Return the [x, y] coordinate for the center point of the cell that contains the specified text.  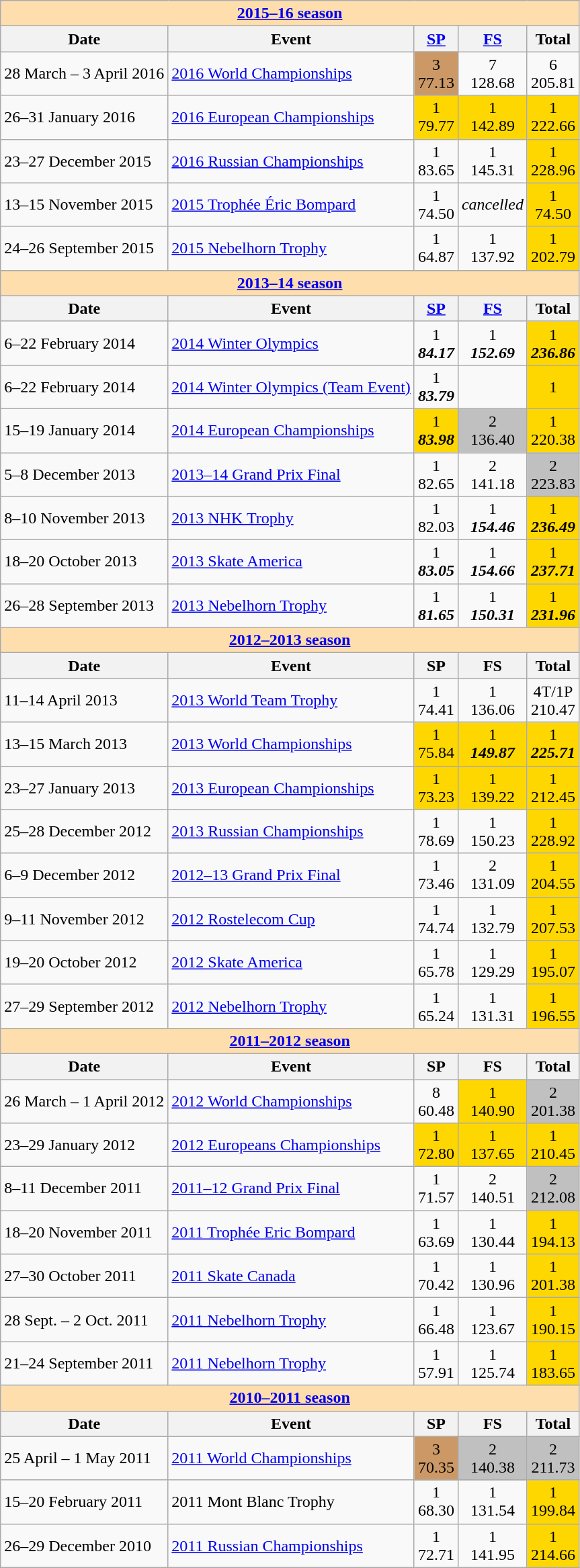
cancelled [492, 204]
1 199.84 [552, 1502]
2011 Russian Championships [292, 1545]
1 154.66 [492, 562]
2 131.09 [492, 875]
1 71.57 [436, 1189]
1 131.31 [492, 1006]
2 136.40 [492, 430]
1 82.03 [436, 519]
3 70.35 [436, 1458]
2014 Winter Olympics (Team Event) [292, 387]
1 74.41 [436, 700]
1 237.71 [552, 562]
23–27 January 2013 [85, 787]
2013 European Championships [292, 787]
2 141.18 [492, 474]
23–29 January 2012 [85, 1145]
1 222.66 [552, 117]
2016 Russian Championships [292, 161]
1 202.79 [552, 249]
28 March – 3 April 2016 [85, 74]
1 72.80 [436, 1145]
1 228.96 [552, 161]
1 65.78 [436, 962]
2013 World Team Trophy [292, 700]
1 75.84 [436, 744]
2 211.73 [552, 1458]
13–15 March 2013 [85, 744]
18–20 October 2013 [85, 562]
1 207.53 [552, 919]
18–20 November 2011 [85, 1232]
2013 Russian Championships [292, 832]
1 183.65 [552, 1364]
28 Sept. – 2 Oct. 2011 [85, 1319]
8–10 November 2013 [85, 519]
1 204.55 [552, 875]
25 April – 1 May 2011 [85, 1458]
1 145.31 [492, 161]
1 83.79 [436, 387]
1 231.96 [552, 606]
2015–16 season [290, 13]
21–24 September 2011 [85, 1364]
1 150.31 [492, 606]
2014 Winter Olympics [292, 343]
1 65.24 [436, 1006]
27–29 September 2012 [85, 1006]
1 73.23 [436, 787]
1 210.45 [552, 1145]
1 236.86 [552, 343]
1 57.91 [436, 1364]
19–20 October 2012 [85, 962]
2011 Trophée Eric Bompard [292, 1232]
2011 Skate Canada [292, 1276]
1 194.13 [552, 1232]
15–19 January 2014 [85, 430]
1 63.69 [436, 1232]
2 140.51 [492, 1189]
2012–13 Grand Prix Final [292, 875]
2012 Nebelhorn Trophy [292, 1006]
1 79.77 [436, 117]
2013 NHK Trophy [292, 519]
1 74.74 [436, 919]
1 150.23 [492, 832]
2015 Nebelhorn Trophy [292, 249]
2012 Europeans Championships [292, 1145]
1 83.05 [436, 562]
25–28 December 2012 [85, 832]
1 140.90 [492, 1100]
1 125.74 [492, 1364]
1 [552, 387]
6–9 December 2012 [85, 875]
1 72.71 [436, 1545]
8–11 December 2011 [85, 1189]
2013 World Championships [292, 744]
1 84.17 [436, 343]
2010–2011 season [290, 1398]
1 212.45 [552, 787]
26–29 December 2010 [85, 1545]
1 66.48 [436, 1319]
1 70.42 [436, 1276]
1 73.46 [436, 875]
4T/1P 210.47 [552, 700]
1 152.69 [492, 343]
1 137.65 [492, 1145]
1 141.95 [492, 1545]
2 212.08 [552, 1189]
1 154.46 [492, 519]
26–31 January 2016 [85, 117]
2 223.83 [552, 474]
1 225.71 [552, 744]
2013–14 Grand Prix Final [292, 474]
2016 World Championships [292, 74]
2013 Skate America [292, 562]
3 77.13 [436, 74]
2 140.38 [492, 1458]
1 196.55 [552, 1006]
2013 Nebelhorn Trophy [292, 606]
1 228.92 [552, 832]
1 82.65 [436, 474]
1 214.66 [552, 1545]
2011–12 Grand Prix Final [292, 1189]
26–28 September 2013 [85, 606]
2011 World Championships [292, 1458]
1 220.38 [552, 430]
6 205.81 [552, 74]
2011–2012 season [290, 1041]
9–11 November 2012 [85, 919]
7 128.68 [492, 74]
1 83.65 [436, 161]
1 130.44 [492, 1232]
1 136.06 [492, 700]
1 236.49 [552, 519]
11–14 April 2013 [85, 700]
8 60.48 [436, 1100]
1 142.89 [492, 117]
1 195.07 [552, 962]
2012 Rostelecom Cup [292, 919]
1 68.30 [436, 1502]
1 123.67 [492, 1319]
2014 European Championships [292, 430]
1 201.38 [552, 1276]
2016 European Championships [292, 117]
15–20 February 2011 [85, 1502]
2012 World Championships [292, 1100]
1 137.92 [492, 249]
23–27 December 2015 [85, 161]
2015 Trophée Éric Bompard [292, 204]
1 131.54 [492, 1502]
1 149.87 [492, 744]
5–8 December 2013 [85, 474]
1 190.15 [552, 1319]
2013–14 season [290, 283]
1 129.29 [492, 962]
2012 Skate America [292, 962]
1 64.87 [436, 249]
1 130.96 [492, 1276]
1 83.98 [436, 430]
27–30 October 2011 [85, 1276]
1 81.65 [436, 606]
13–15 November 2015 [85, 204]
1 139.22 [492, 787]
2011 Mont Blanc Trophy [292, 1502]
1 78.69 [436, 832]
26 March – 1 April 2012 [85, 1100]
2 201.38 [552, 1100]
24–26 September 2015 [85, 249]
2012–2013 season [290, 640]
1 132.79 [492, 919]
